Capture the cell that displays the provided text and extract its (x, y) central coordinate. 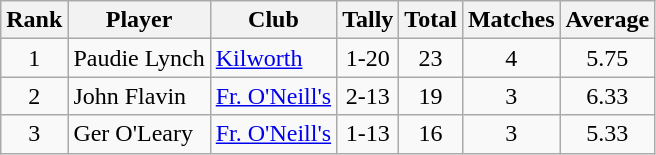
19 (431, 96)
1-13 (368, 134)
1 (34, 58)
6.33 (608, 96)
Paudie Lynch (139, 58)
Total (431, 20)
Ger O'Leary (139, 134)
16 (431, 134)
5.75 (608, 58)
Tally (368, 20)
23 (431, 58)
Average (608, 20)
Player (139, 20)
Matches (511, 20)
Rank (34, 20)
2-13 (368, 96)
John Flavin (139, 96)
4 (511, 58)
Club (273, 20)
5.33 (608, 134)
2 (34, 96)
Kilworth (273, 58)
1-20 (368, 58)
